Return the (X, Y) coordinate for the center point of the cell that contains the specified text.  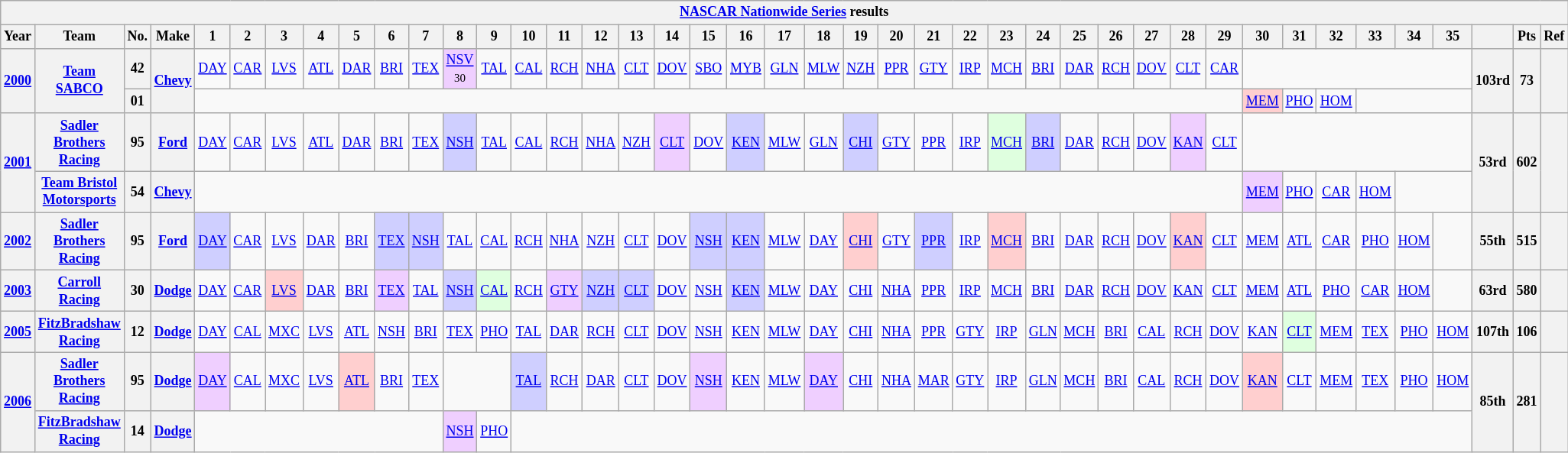
23 (1007, 37)
2006 (18, 402)
No. (138, 37)
Ref (1554, 37)
2 (248, 37)
19 (861, 37)
22 (970, 37)
85th (1493, 402)
35 (1453, 37)
NSV30 (460, 69)
18 (824, 37)
106 (1527, 332)
Team (80, 37)
55th (1493, 241)
Make (173, 37)
SBO (709, 69)
01 (138, 101)
10 (529, 37)
7 (425, 37)
103rd (1493, 81)
15 (709, 37)
2001 (18, 163)
281 (1527, 402)
33 (1375, 37)
21 (933, 37)
2003 (18, 291)
Pts (1527, 37)
25 (1079, 37)
515 (1527, 241)
32 (1336, 37)
24 (1043, 37)
42 (138, 69)
8 (460, 37)
29 (1225, 37)
MAR (933, 381)
13 (637, 37)
3 (284, 37)
26 (1116, 37)
63rd (1493, 291)
27 (1151, 37)
54 (138, 192)
Team Bristol Motorsports (80, 192)
11 (564, 37)
16 (746, 37)
6 (391, 37)
31 (1300, 37)
4 (321, 37)
20 (897, 37)
MYB (746, 69)
53rd (1493, 163)
NASCAR Nationwide Series results (784, 12)
9 (494, 37)
107th (1493, 332)
2002 (18, 241)
Team SABCO (80, 81)
73 (1527, 81)
28 (1188, 37)
2000 (18, 81)
5 (356, 37)
Year (18, 37)
602 (1527, 163)
1 (213, 37)
17 (784, 37)
34 (1414, 37)
Carroll Racing (80, 291)
2005 (18, 332)
580 (1527, 291)
